Extract the [X, Y] coordinate from the center of the cell holding the provided text.  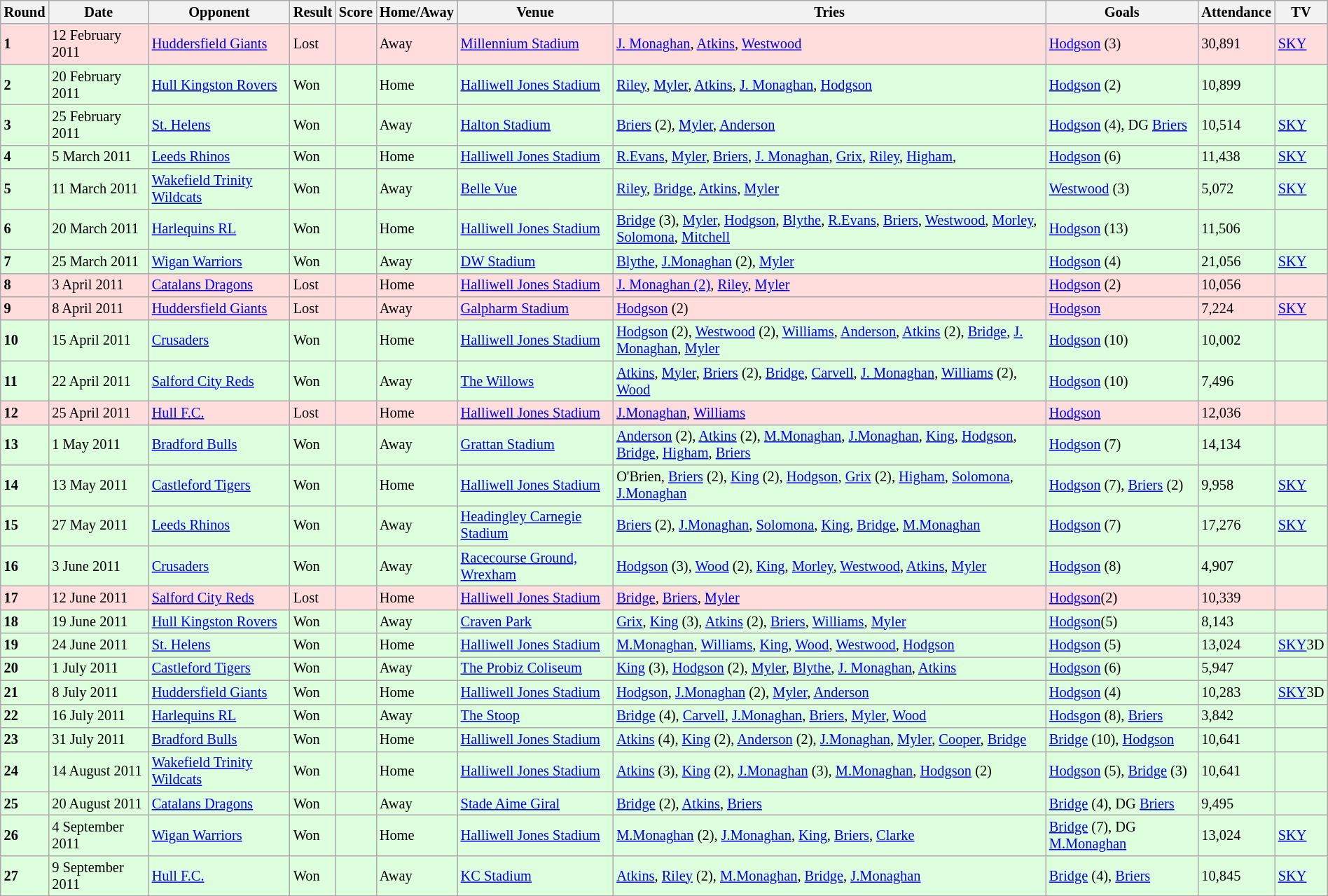
25 February 2011 [98, 125]
Riley, Myler, Atkins, J. Monaghan, Hodgson [829, 85]
18 [25, 621]
Stade Aime Giral [535, 804]
13 [25, 445]
8 [25, 285]
Briers (2), J.Monaghan, Solomona, King, Bridge, M.Monaghan [829, 525]
J. Monaghan (2), Riley, Myler [829, 285]
Date [98, 12]
22 [25, 716]
24 June 2011 [98, 645]
1 May 2011 [98, 445]
Bridge (4), DG Briers [1122, 804]
Blythe, J.Monaghan (2), Myler [829, 261]
R.Evans, Myler, Briers, J. Monaghan, Grix, Riley, Higham, [829, 157]
Riley, Bridge, Atkins, Myler [829, 189]
3 June 2011 [98, 566]
Hodgson (3), Wood (2), King, Morley, Westwood, Atkins, Myler [829, 566]
Bridge, Briers, Myler [829, 598]
30,891 [1236, 44]
Round [25, 12]
King (3), Hodgson (2), Myler, Blythe, J. Monaghan, Atkins [829, 668]
Bridge (3), Myler, Hodgson, Blythe, R.Evans, Briers, Westwood, Morley, Solomona, Mitchell [829, 229]
19 [25, 645]
Venue [535, 12]
Hodgson (5), Bridge (3) [1122, 771]
5,072 [1236, 189]
6 [25, 229]
9 September 2011 [98, 876]
Headingley Carnegie Stadium [535, 525]
J.Monaghan, Williams [829, 413]
Atkins (3), King (2), J.Monaghan (3), M.Monaghan, Hodgson (2) [829, 771]
19 June 2011 [98, 621]
14,134 [1236, 445]
DW Stadium [535, 261]
8 July 2011 [98, 692]
KC Stadium [535, 876]
Bridge (4), Carvell, J.Monaghan, Briers, Myler, Wood [829, 716]
Racecourse Ground, Wrexham [535, 566]
24 [25, 771]
Belle Vue [535, 189]
11 March 2011 [98, 189]
5,947 [1236, 668]
12 February 2011 [98, 44]
Tries [829, 12]
Grix, King (3), Atkins (2), Briers, Williams, Myler [829, 621]
12 [25, 413]
Hodgson (4), DG Briers [1122, 125]
4 [25, 157]
17 [25, 598]
Atkins (4), King (2), Anderson (2), J.Monaghan, Myler, Cooper, Bridge [829, 739]
22 April 2011 [98, 381]
M.Monaghan, Williams, King, Wood, Westwood, Hodgson [829, 645]
Halton Stadium [535, 125]
TV [1301, 12]
17,276 [1236, 525]
Score [356, 12]
Bridge (4), Briers [1122, 876]
3 [25, 125]
16 [25, 566]
The Willows [535, 381]
20 August 2011 [98, 804]
4,907 [1236, 566]
10,899 [1236, 85]
Atkins, Myler, Briers (2), Bridge, Carvell, J. Monaghan, Williams (2), Wood [829, 381]
12,036 [1236, 413]
20 [25, 668]
25 April 2011 [98, 413]
21 [25, 692]
Atkins, Riley (2), M.Monaghan, Bridge, J.Monaghan [829, 876]
13 May 2011 [98, 485]
Result [312, 12]
9,495 [1236, 804]
Hodgson (5) [1122, 645]
11,506 [1236, 229]
15 April 2011 [98, 340]
Goals [1122, 12]
10,514 [1236, 125]
9 [25, 308]
14 August 2011 [98, 771]
10,339 [1236, 598]
11,438 [1236, 157]
Bridge (7), DG M.Monaghan [1122, 835]
8,143 [1236, 621]
9,958 [1236, 485]
31 July 2011 [98, 739]
Westwood (3) [1122, 189]
10,056 [1236, 285]
The Probiz Coliseum [535, 668]
10,845 [1236, 876]
Hodsgon (8), Briers [1122, 716]
Craven Park [535, 621]
2 [25, 85]
25 [25, 804]
J. Monaghan, Atkins, Westwood [829, 44]
Briers (2), Myler, Anderson [829, 125]
Anderson (2), Atkins (2), M.Monaghan, J.Monaghan, King, Hodgson, Bridge, Higham, Briers [829, 445]
Millennium Stadium [535, 44]
5 March 2011 [98, 157]
Hodgson(5) [1122, 621]
4 September 2011 [98, 835]
Bridge (2), Atkins, Briers [829, 804]
7,496 [1236, 381]
14 [25, 485]
11 [25, 381]
7,224 [1236, 308]
12 June 2011 [98, 598]
Attendance [1236, 12]
15 [25, 525]
21,056 [1236, 261]
10 [25, 340]
3 April 2011 [98, 285]
26 [25, 835]
10,283 [1236, 692]
Hodgson(2) [1122, 598]
7 [25, 261]
Hodgson (13) [1122, 229]
Grattan Stadium [535, 445]
16 July 2011 [98, 716]
Hodgson (7), Briers (2) [1122, 485]
3,842 [1236, 716]
20 March 2011 [98, 229]
Hodgson (8) [1122, 566]
25 March 2011 [98, 261]
27 [25, 876]
1 [25, 44]
10,002 [1236, 340]
M.Monaghan (2), J.Monaghan, King, Briers, Clarke [829, 835]
Opponent [219, 12]
The Stoop [535, 716]
1 July 2011 [98, 668]
Bridge (10), Hodgson [1122, 739]
27 May 2011 [98, 525]
O'Brien, Briers (2), King (2), Hodgson, Grix (2), Higham, Solomona, J.Monaghan [829, 485]
Hodgson (2), Westwood (2), Williams, Anderson, Atkins (2), Bridge, J. Monaghan, Myler [829, 340]
20 February 2011 [98, 85]
8 April 2011 [98, 308]
Hodgson (3) [1122, 44]
5 [25, 189]
23 [25, 739]
Hodgson, J.Monaghan (2), Myler, Anderson [829, 692]
Home/Away [417, 12]
Galpharm Stadium [535, 308]
